Return the (x, y) coordinate for the center point of the cell that contains the specified text.  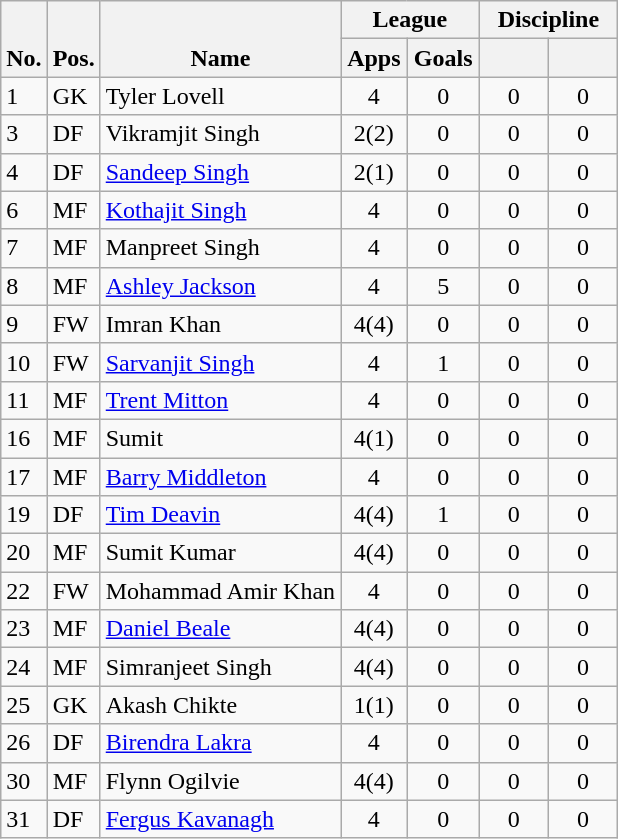
2(1) (374, 172)
Sandeep Singh (220, 172)
24 (24, 667)
31 (24, 819)
Barry Middleton (220, 477)
4(1) (374, 438)
7 (24, 248)
Name (220, 39)
16 (24, 438)
Tyler Lovell (220, 96)
Sarvanjit Singh (220, 362)
Daniel Beale (220, 629)
8 (24, 286)
Sumit Kumar (220, 553)
6 (24, 210)
Mohammad Amir Khan (220, 591)
Vikramjit Singh (220, 134)
Akash Chikte (220, 705)
Tim Deavin (220, 515)
19 (24, 515)
Fergus Kavanagh (220, 819)
Sumit (220, 438)
Goals (443, 58)
Imran Khan (220, 324)
1(1) (374, 705)
Birendra Lakra (220, 743)
Pos. (74, 39)
3 (24, 134)
20 (24, 553)
10 (24, 362)
2(2) (374, 134)
Kothajit Singh (220, 210)
Flynn Ogilvie (220, 781)
26 (24, 743)
Manpreet Singh (220, 248)
11 (24, 400)
Trent Mitton (220, 400)
Discipline (548, 20)
5 (443, 286)
22 (24, 591)
Ashley Jackson (220, 286)
9 (24, 324)
League (410, 20)
17 (24, 477)
25 (24, 705)
No. (24, 39)
23 (24, 629)
Apps (374, 58)
30 (24, 781)
Simranjeet Singh (220, 667)
